Output the (X, Y) coordinate of the center of the cell containing the given text.  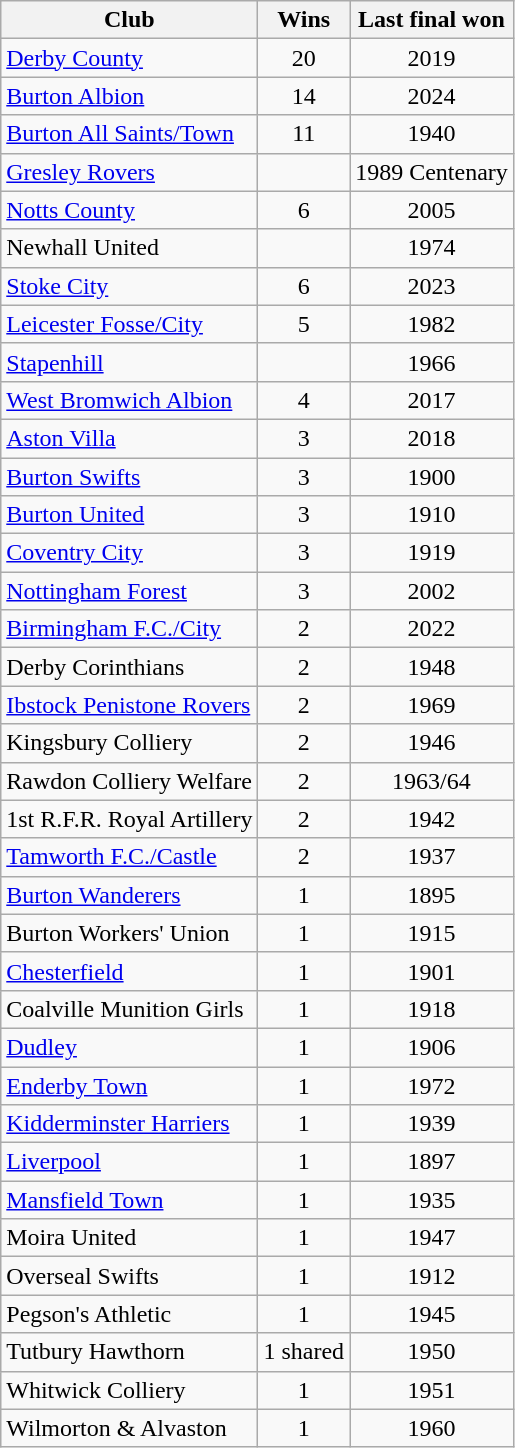
West Bromwich Albion (130, 400)
14 (304, 96)
1969 (432, 705)
Chesterfield (130, 971)
1900 (432, 477)
Dudley (130, 1047)
Overseal Swifts (130, 1276)
1 shared (304, 1352)
Birmingham F.C./City (130, 629)
Kidderminster Harriers (130, 1124)
1st R.F.R. Royal Artillery (130, 819)
1948 (432, 667)
1946 (432, 743)
1915 (432, 933)
2019 (432, 58)
Nottingham Forest (130, 591)
1942 (432, 819)
1910 (432, 515)
2002 (432, 591)
Ibstock Penistone Rovers (130, 705)
Leicester Fosse/City (130, 324)
1937 (432, 857)
2022 (432, 629)
Burton Workers' Union (130, 933)
1950 (432, 1352)
Wilmorton & Alvaston (130, 1428)
1935 (432, 1200)
1960 (432, 1428)
1897 (432, 1162)
1963/64 (432, 781)
Club (130, 20)
Derby County (130, 58)
Last final won (432, 20)
Mansfield Town (130, 1200)
Coventry City (130, 553)
1912 (432, 1276)
1945 (432, 1314)
2023 (432, 286)
1947 (432, 1238)
1951 (432, 1390)
Coalville Munition Girls (130, 1009)
Pegson's Athletic (130, 1314)
Moira United (130, 1238)
Wins (304, 20)
1919 (432, 553)
1966 (432, 362)
Newhall United (130, 248)
1901 (432, 971)
1906 (432, 1047)
Tamworth F.C./Castle (130, 857)
5 (304, 324)
2018 (432, 438)
1974 (432, 248)
11 (304, 134)
Gresley Rovers (130, 172)
1982 (432, 324)
20 (304, 58)
Notts County (130, 210)
Derby Corinthians (130, 667)
Whitwick Colliery (130, 1390)
Burton All Saints/Town (130, 134)
2017 (432, 400)
2005 (432, 210)
1940 (432, 134)
Tutbury Hawthorn (130, 1352)
4 (304, 400)
1972 (432, 1085)
Kingsbury Colliery (130, 743)
Burton Albion (130, 96)
Burton United (130, 515)
Aston Villa (130, 438)
Rawdon Colliery Welfare (130, 781)
Stapenhill (130, 362)
1895 (432, 895)
Stoke City (130, 286)
Burton Wanderers (130, 895)
1989 Centenary (432, 172)
Liverpool (130, 1162)
Burton Swifts (130, 477)
2024 (432, 96)
Enderby Town (130, 1085)
1918 (432, 1009)
1939 (432, 1124)
